Identify which cell holds the provided text, then report its (x, y) central coordinate. 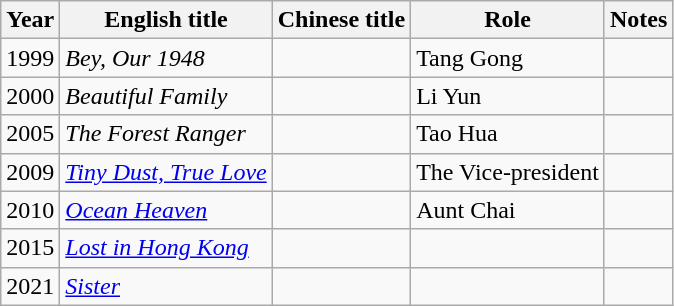
Sister (166, 286)
Tang Gong (508, 58)
2005 (30, 134)
Ocean Heaven (166, 210)
2000 (30, 96)
Lost in Hong Kong (166, 248)
The Forest Ranger (166, 134)
Tao Hua (508, 134)
Tiny Dust, True Love (166, 172)
Li Yun (508, 96)
2009 (30, 172)
2021 (30, 286)
1999 (30, 58)
Bey, Our 1948 (166, 58)
English title (166, 20)
Year (30, 20)
2015 (30, 248)
Notes (638, 20)
Beautiful Family (166, 96)
Chinese title (341, 20)
Role (508, 20)
Aunt Chai (508, 210)
The Vice-president (508, 172)
2010 (30, 210)
